Identify which cell holds the provided text, then report its [X, Y] central coordinate. 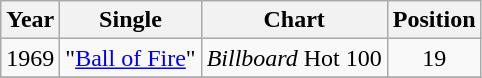
19 [434, 58]
Year [30, 20]
Single [130, 20]
"Ball of Fire" [130, 58]
Position [434, 20]
Billboard Hot 100 [294, 58]
1969 [30, 58]
Chart [294, 20]
